Find where the given text appears and provide that cell's center as (x, y) coordinate. 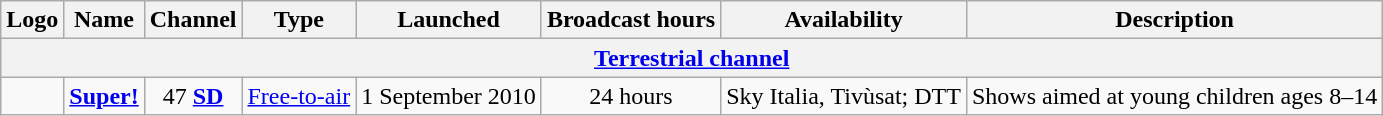
Free-to-air (299, 96)
Description (1174, 20)
Launched (449, 20)
47 SD (193, 96)
Shows aimed at young children ages 8–14 (1174, 96)
Availability (844, 20)
Logo (32, 20)
24 hours (630, 96)
Sky Italia, Tivùsat; DTT (844, 96)
1 September 2010 (449, 96)
Channel (193, 20)
Type (299, 20)
Super! (104, 96)
Name (104, 20)
Terrestrial channel (692, 58)
Broadcast hours (630, 20)
